Return the [x, y] coordinate for the center point of the cell that contains the specified text.  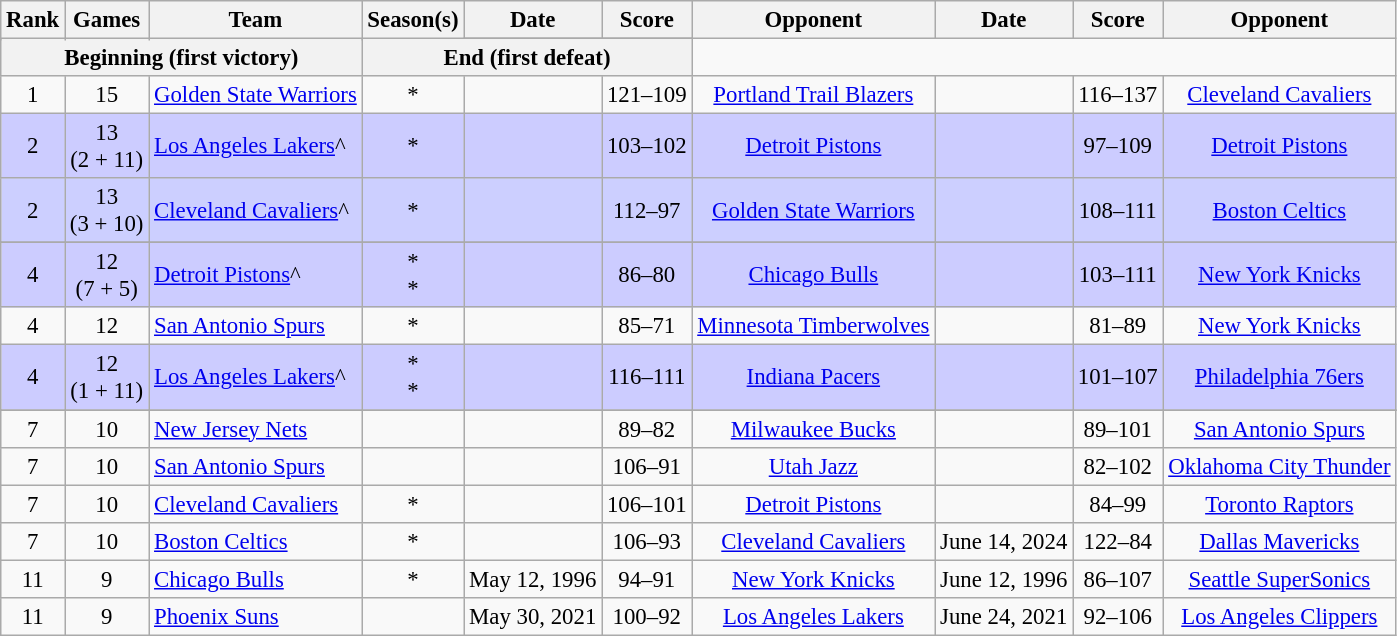
Milwaukee Bucks [814, 429]
12(7 + 5) [107, 276]
122–84 [1118, 541]
116–111 [647, 378]
May 30, 2021 [533, 617]
Cleveland Cavaliers^ [256, 210]
97–109 [1118, 146]
New Jersey Nets [256, 429]
15 [107, 95]
Portland Trail Blazers [814, 95]
12 [107, 327]
92–106 [1118, 617]
Phoenix Suns [256, 617]
94–91 [647, 579]
Seattle SuperSonics [1280, 579]
82–102 [1118, 466]
103–102 [647, 146]
June 12, 1996 [1004, 579]
June 24, 2021 [1004, 617]
Los Angeles Clippers [1280, 617]
101–107 [1118, 378]
Utah Jazz [814, 466]
106–91 [647, 466]
86–80 [647, 276]
84–99 [1118, 504]
106–101 [647, 504]
End (first defeat) [527, 58]
May 12, 1996 [533, 579]
89–82 [647, 429]
Los Angeles Lakers [814, 617]
108–111 [1118, 210]
12(1 + 11) [107, 378]
Season(s) [413, 20]
Indiana Pacers [814, 378]
86–107 [1118, 579]
Games [107, 20]
81–89 [1118, 327]
Toronto Raptors [1280, 504]
121–109 [647, 95]
85–71 [647, 327]
June 14, 2024 [1004, 541]
Minnesota Timberwolves [814, 327]
103–111 [1118, 276]
89–101 [1118, 429]
100–92 [647, 617]
116–137 [1118, 95]
Detroit Pistons^ [256, 276]
Team [256, 20]
Beginning (first victory) [182, 58]
Philadelphia 76ers [1280, 378]
Rank [33, 20]
Dallas Mavericks [1280, 541]
112–97 [647, 210]
13(2 + 11) [107, 146]
106–93 [647, 541]
13(3 + 10) [107, 210]
Oklahoma City Thunder [1280, 466]
1 [33, 95]
